Determine the (X, Y) coordinate at the center of the cell enclosing the given text.  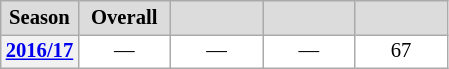
67 (401, 51)
Season (40, 17)
Overall (124, 17)
2016/17 (40, 51)
